Search for the cell housing the specified text and yield its (x, y) center coordinate. 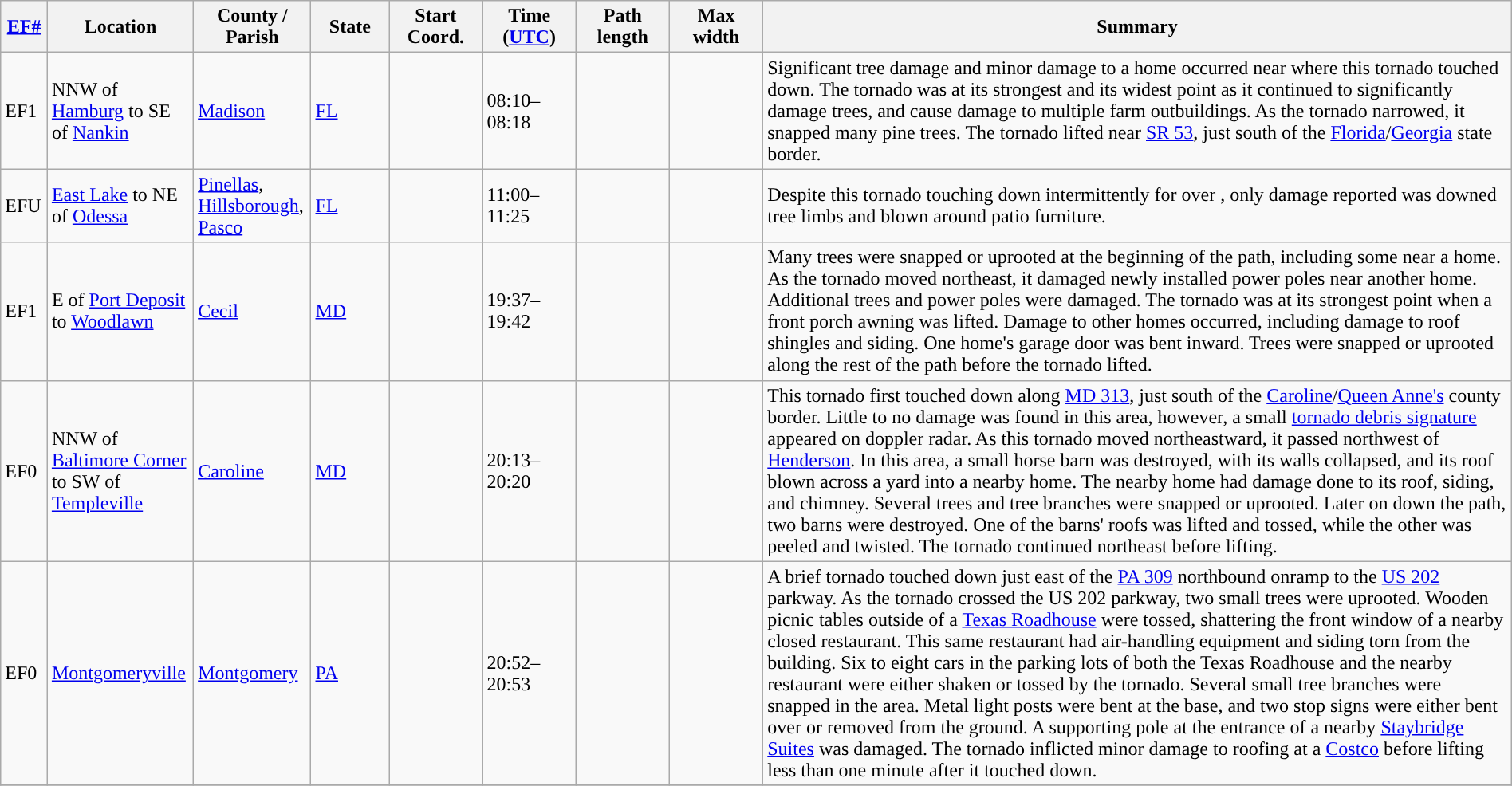
NNW of Hamburg to SE of Nankin (120, 111)
Pinellas, Hillsborough, Pasco (252, 206)
20:52–20:53 (530, 673)
Caroline (252, 470)
Montgomeryville (120, 673)
Summary (1137, 27)
20:13–20:20 (530, 470)
Location (120, 27)
08:10–08:18 (530, 111)
Max width (716, 27)
Madison (252, 111)
Start Coord. (435, 27)
County / Parish (252, 27)
EF# (24, 27)
East Lake to NE of Odessa (120, 206)
Path length (622, 27)
19:37–19:42 (530, 311)
Despite this tornado touching down intermittently for over , only damage reported was downed tree limbs and blown around patio furniture. (1137, 206)
Time (UTC) (530, 27)
NNW of Baltimore Corner to SW of Templeville (120, 470)
EFU (24, 206)
State (350, 27)
11:00–11:25 (530, 206)
Montgomery (252, 673)
Cecil (252, 311)
PA (350, 673)
E of Port Deposit to Woodlawn (120, 311)
